Extract the (x, y) coordinate from the center of the cell holding the provided text.  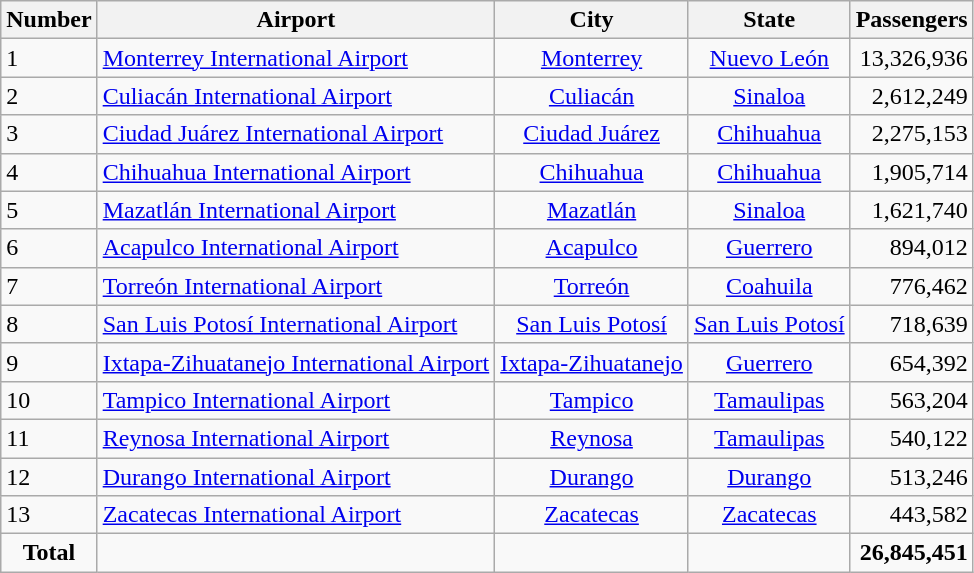
State (769, 20)
13 (49, 515)
Total (49, 553)
Ciudad Juárez International Airport (296, 134)
Airport (296, 20)
443,582 (912, 515)
12 (49, 477)
Torreón International Airport (296, 286)
654,392 (912, 362)
Ixtapa-Zihuatanejo International Airport (296, 362)
Number (49, 20)
2,275,153 (912, 134)
2,612,249 (912, 96)
Zacatecas International Airport (296, 515)
540,122 (912, 438)
1,905,714 (912, 172)
513,246 (912, 477)
Ixtapa-Zihuatanejo (592, 362)
7 (49, 286)
5 (49, 210)
9 (49, 362)
563,204 (912, 400)
Monterrey (592, 58)
Torreón (592, 286)
Monterrey International Airport (296, 58)
Culiacán International Airport (296, 96)
3 (49, 134)
Acapulco (592, 248)
Mazatlán International Airport (296, 210)
26,845,451 (912, 553)
6 (49, 248)
8 (49, 324)
Reynosa (592, 438)
San Luis Potosí International Airport (296, 324)
City (592, 20)
Durango International Airport (296, 477)
Tampico International Airport (296, 400)
Reynosa International Airport (296, 438)
894,012 (912, 248)
1 (49, 58)
Chihuahua International Airport (296, 172)
10 (49, 400)
Tampico (592, 400)
11 (49, 438)
2 (49, 96)
13,326,936 (912, 58)
718,639 (912, 324)
Mazatlán (592, 210)
Ciudad Juárez (592, 134)
776,462 (912, 286)
Nuevo León (769, 58)
Passengers (912, 20)
1,621,740 (912, 210)
Acapulco International Airport (296, 248)
Culiacán (592, 96)
4 (49, 172)
Coahuila (769, 286)
